Locate the cell with the specified text and output its [X, Y] center coordinate. 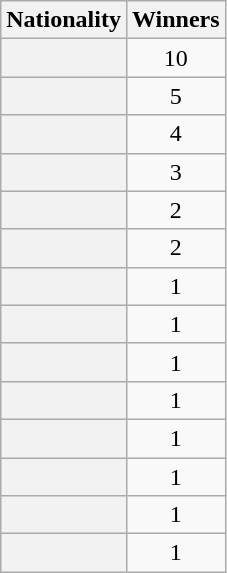
3 [176, 172]
5 [176, 96]
10 [176, 58]
4 [176, 134]
Nationality [64, 20]
Winners [176, 20]
